From the cell containing the given text, extract its center point as [x, y] coordinate. 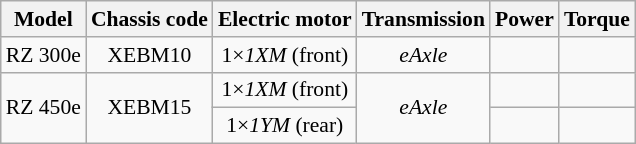
XEBM15 [150, 108]
RZ 450e [44, 108]
Electric motor [285, 19]
Model [44, 19]
1×1YM (rear) [285, 126]
Power [524, 19]
Transmission [424, 19]
RZ 300e [44, 55]
Torque [597, 19]
Chassis code [150, 19]
XEBM10 [150, 55]
